Return the [X, Y] coordinate for the center point of the cell that contains the specified text.  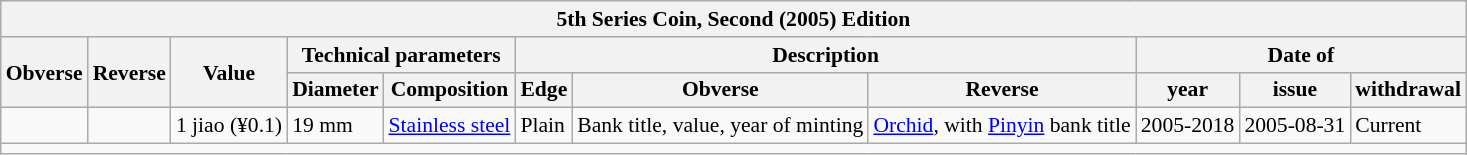
Stainless steel [450, 126]
2005-08-31 [1294, 126]
Edge [544, 90]
Composition [450, 90]
issue [1294, 90]
withdrawal [1408, 90]
Bank title, value, year of minting [720, 126]
5th Series Coin, Second (2005) Edition [734, 19]
year [1188, 90]
Value [229, 72]
19 mm [335, 126]
Date of [1301, 55]
Diameter [335, 90]
2005-2018 [1188, 126]
Description [825, 55]
1 jiao (¥0.1) [229, 126]
Orchid, with Pinyin bank title [1002, 126]
Plain [544, 126]
Technical parameters [401, 55]
Current [1408, 126]
